Identify which cell holds the provided text, then report its (x, y) central coordinate. 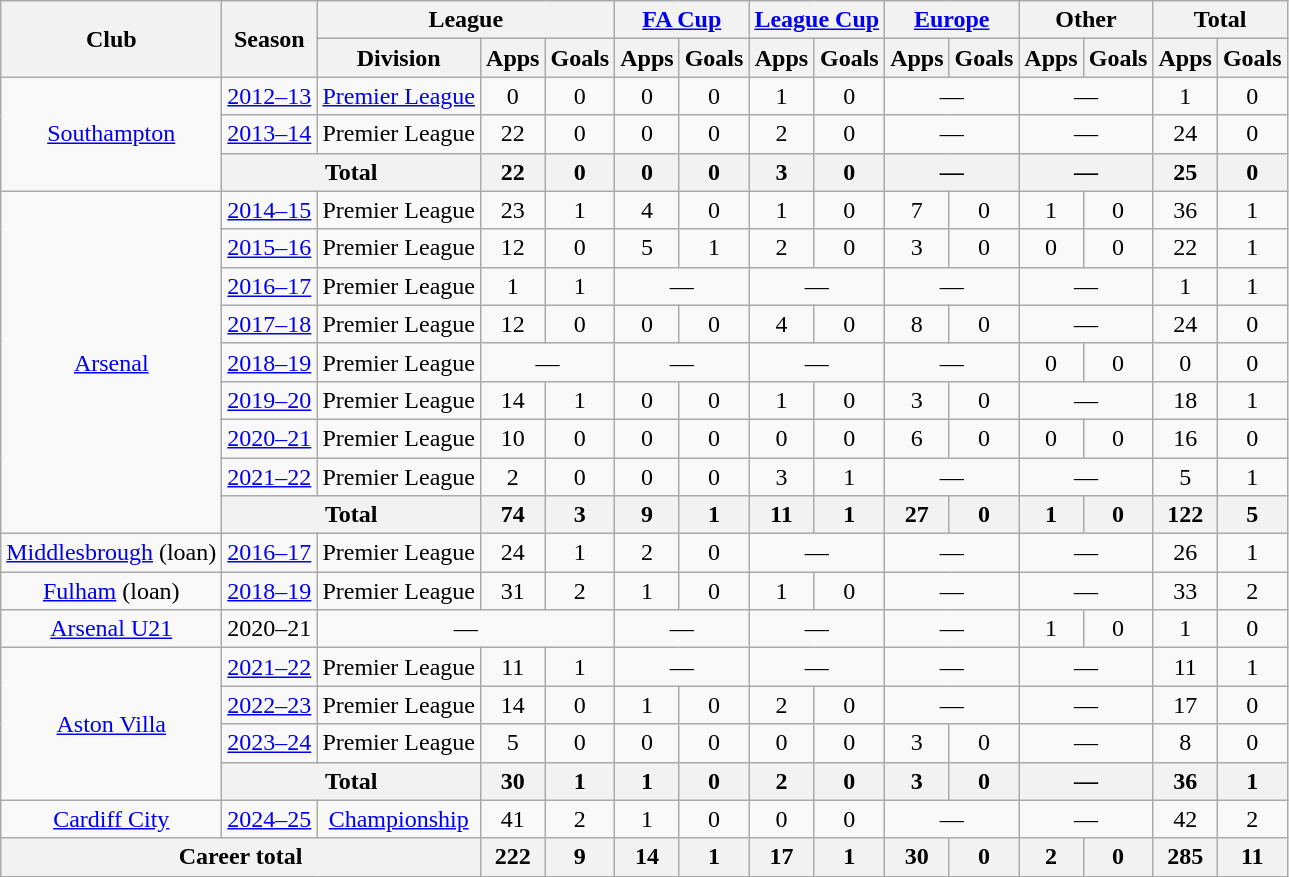
Fulham (loan) (112, 591)
Arsenal (112, 362)
33 (1185, 591)
Southampton (112, 134)
16 (1185, 438)
26 (1185, 553)
Championship (399, 819)
23 (513, 210)
League Cup (817, 20)
2017–18 (270, 324)
League (466, 20)
7 (917, 210)
6 (917, 438)
Division (399, 58)
Club (112, 39)
285 (1185, 857)
Career total (241, 857)
FA Cup (682, 20)
Season (270, 39)
41 (513, 819)
122 (1185, 515)
Cardiff City (112, 819)
2019–20 (270, 400)
25 (1185, 172)
222 (513, 857)
74 (513, 515)
2023–24 (270, 743)
18 (1185, 400)
2015–16 (270, 248)
Aston Villa (112, 724)
Arsenal U21 (112, 629)
42 (1185, 819)
2013–14 (270, 134)
2024–25 (270, 819)
27 (917, 515)
2014–15 (270, 210)
10 (513, 438)
2012–13 (270, 96)
Europe (952, 20)
31 (513, 591)
Other (1086, 20)
2022–23 (270, 705)
Middlesbrough (loan) (112, 553)
